Search for the cell housing the specified text and yield its (x, y) center coordinate. 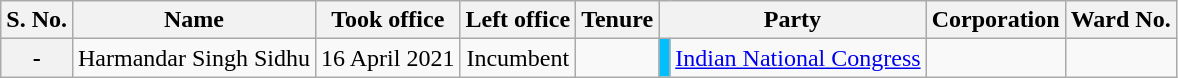
Incumbent (518, 58)
Harmandar Singh Sidhu (194, 58)
Indian National Congress (798, 58)
16 April 2021 (388, 58)
Left office (518, 20)
Name (194, 20)
S. No. (37, 20)
Corporation (996, 20)
Party (792, 20)
Tenure (618, 20)
Ward No. (1120, 20)
Took office (388, 20)
- (37, 58)
